Return the (x, y) coordinate for the center point of the cell that contains the specified text.  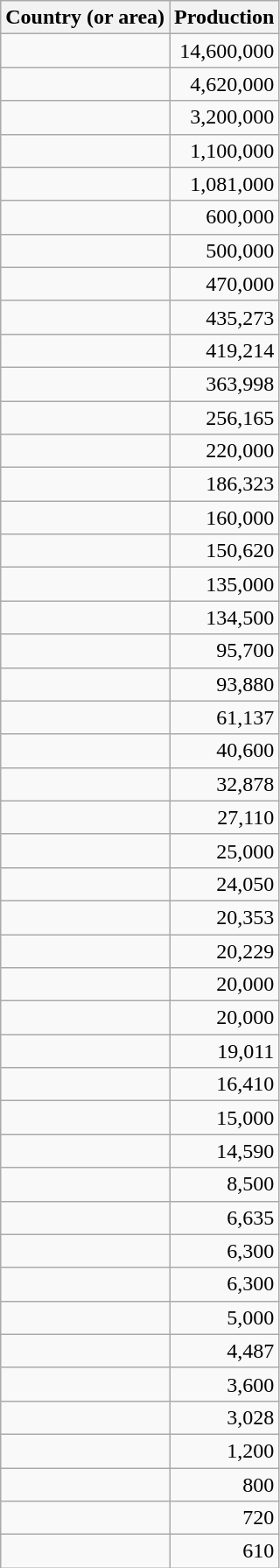
160,000 (224, 518)
256,165 (224, 418)
363,998 (224, 384)
186,323 (224, 484)
95,700 (224, 651)
3,600 (224, 1384)
435,273 (224, 317)
1,081,000 (224, 184)
419,214 (224, 350)
610 (224, 1551)
800 (224, 1485)
Country (or area) (86, 18)
19,011 (224, 1051)
135,000 (224, 584)
20,353 (224, 917)
20,229 (224, 950)
15,000 (224, 1118)
61,137 (224, 717)
14,600,000 (224, 51)
14,590 (224, 1151)
5,000 (224, 1317)
3,028 (224, 1417)
1,100,000 (224, 151)
134,500 (224, 618)
Production (224, 18)
32,878 (224, 784)
3,200,000 (224, 117)
8,500 (224, 1184)
4,620,000 (224, 84)
470,000 (224, 284)
220,000 (224, 451)
27,110 (224, 817)
24,050 (224, 884)
4,487 (224, 1351)
40,600 (224, 751)
1,200 (224, 1451)
600,000 (224, 217)
93,880 (224, 684)
500,000 (224, 251)
25,000 (224, 851)
16,410 (224, 1084)
150,620 (224, 551)
720 (224, 1518)
6,635 (224, 1218)
